Find where the given text appears and provide that cell's center as (X, Y) coordinate. 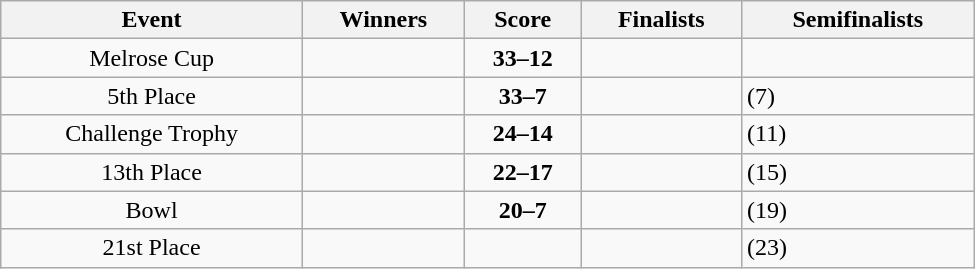
5th Place (152, 96)
Event (152, 20)
Challenge Trophy (152, 134)
33–12 (522, 58)
Score (522, 20)
20–7 (522, 210)
21st Place (152, 248)
(19) (858, 210)
24–14 (522, 134)
Winners (383, 20)
Bowl (152, 210)
33–7 (522, 96)
Semifinalists (858, 20)
22–17 (522, 172)
(7) (858, 96)
(15) (858, 172)
(11) (858, 134)
Finalists (661, 20)
(23) (858, 248)
Melrose Cup (152, 58)
13th Place (152, 172)
